For the text-containing cell, return its midpoint in (x, y) coordinate format. 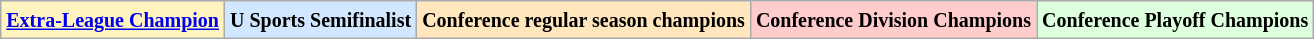
Conference Playoff Champions (1176, 20)
Conference regular season champions (584, 20)
Conference Division Champions (893, 20)
U Sports Semifinalist (321, 20)
Extra-League Champion (113, 20)
